Search for the cell housing the specified text and yield its (X, Y) center coordinate. 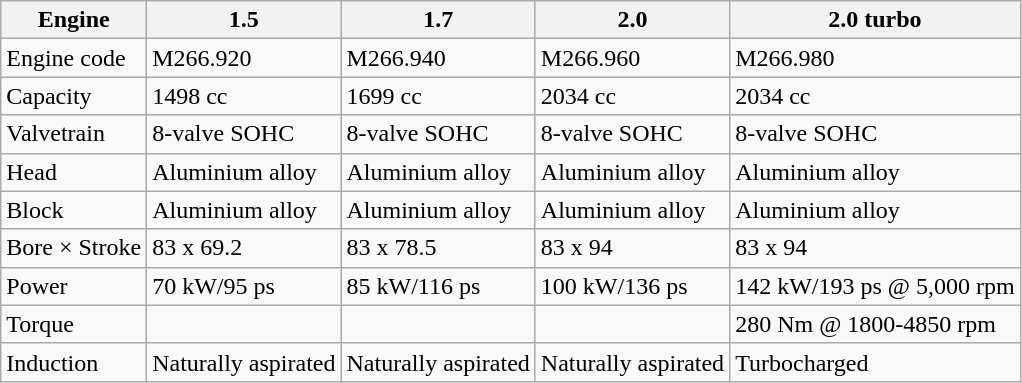
280 Nm @ 1800-4850 rpm (875, 324)
83 x 78.5 (438, 248)
Turbocharged (875, 362)
M266.960 (632, 58)
M266.940 (438, 58)
Valvetrain (74, 134)
Engine code (74, 58)
1.7 (438, 20)
Head (74, 172)
2.0 (632, 20)
2.0 turbo (875, 20)
100 kW/136 ps (632, 286)
M266.980 (875, 58)
142 kW/193 ps @ 5,000 rpm (875, 286)
Capacity (74, 96)
Torque (74, 324)
85 kW/116 ps (438, 286)
Induction (74, 362)
M266.920 (244, 58)
83 x 69.2 (244, 248)
Engine (74, 20)
70 kW/95 ps (244, 286)
1.5 (244, 20)
Power (74, 286)
Bore × Stroke (74, 248)
Block (74, 210)
1699 cc (438, 96)
1498 cc (244, 96)
